Search for the cell housing the specified text and yield its [X, Y] center coordinate. 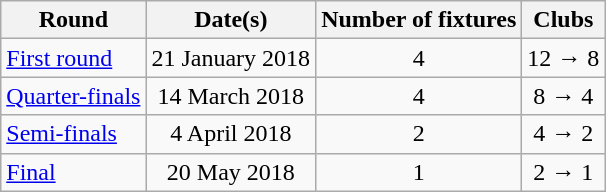
Final [74, 172]
Quarter-finals [74, 96]
Semi-finals [74, 134]
4 → 2 [564, 134]
Round [74, 20]
Clubs [564, 20]
First round [74, 58]
4 April 2018 [231, 134]
21 January 2018 [231, 58]
2 [419, 134]
14 March 2018 [231, 96]
8 → 4 [564, 96]
1 [419, 172]
Number of fixtures [419, 20]
Date(s) [231, 20]
2 → 1 [564, 172]
12 → 8 [564, 58]
20 May 2018 [231, 172]
